Pinpoint the cell where the given text exists, returning its [X, Y] midpoint coordinate. 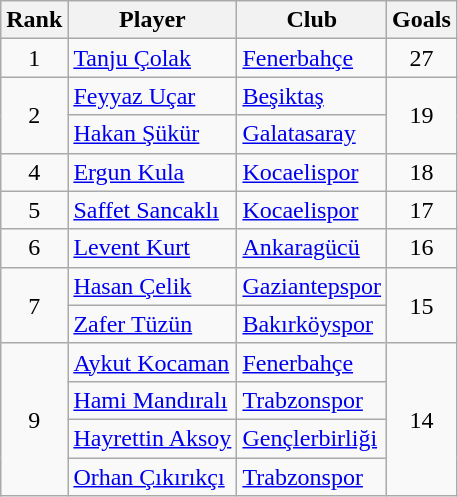
6 [34, 248]
Player [152, 20]
1 [34, 58]
Tanju Çolak [152, 58]
Bakırköyspor [312, 324]
Galatasaray [312, 134]
Beşiktaş [312, 96]
Aykut Kocaman [152, 362]
4 [34, 172]
Zafer Tüzün [152, 324]
Hami Mandıralı [152, 400]
Ankaragücü [312, 248]
Club [312, 20]
Ergun Kula [152, 172]
18 [422, 172]
9 [34, 419]
19 [422, 115]
Gençlerbirliği [312, 438]
2 [34, 115]
Gaziantepspor [312, 286]
Hayrettin Aksoy [152, 438]
27 [422, 58]
16 [422, 248]
Levent Kurt [152, 248]
15 [422, 305]
Feyyaz Uçar [152, 96]
Hakan Şükür [152, 134]
Saffet Sancaklı [152, 210]
14 [422, 419]
Orhan Çıkırıkçı [152, 477]
Hasan Çelik [152, 286]
Goals [422, 20]
7 [34, 305]
5 [34, 210]
Rank [34, 20]
17 [422, 210]
